Return the [X, Y] coordinate for the center point of the cell that contains the specified text.  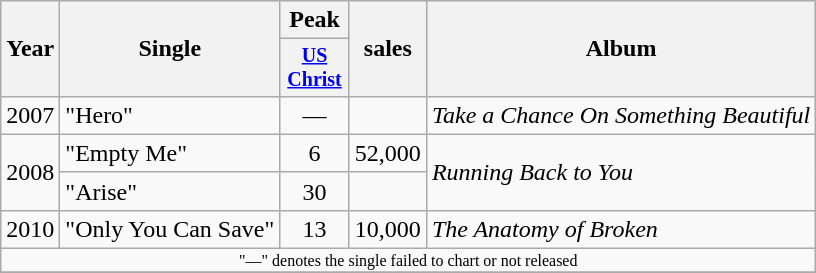
2008 [30, 172]
2007 [30, 115]
USChrist [314, 68]
10,000 [388, 229]
2010 [30, 229]
30 [314, 191]
"Arise" [170, 191]
Running Back to You [620, 172]
13 [314, 229]
"Hero" [170, 115]
sales [388, 49]
Year [30, 49]
52,000 [388, 153]
6 [314, 153]
"Empty Me" [170, 153]
— [314, 115]
Single [170, 49]
"Only You Can Save" [170, 229]
"—" denotes the single failed to chart or not released [408, 261]
Album [620, 49]
Peak [314, 20]
Take a Chance On Something Beautiful [620, 115]
The Anatomy of Broken [620, 229]
